Search for the cell housing the specified text and yield its (x, y) center coordinate. 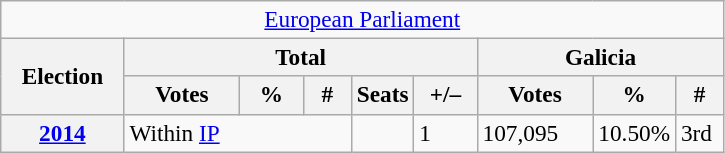
107,095 (535, 133)
+/– (446, 95)
Within IP (238, 133)
European Parliament (362, 19)
Total (300, 57)
3rd (699, 133)
10.50% (634, 133)
1 (446, 133)
Galicia (600, 57)
Election (62, 76)
Seats (382, 95)
2014 (62, 133)
